Capture the cell that displays the provided text and extract its (X, Y) central coordinate. 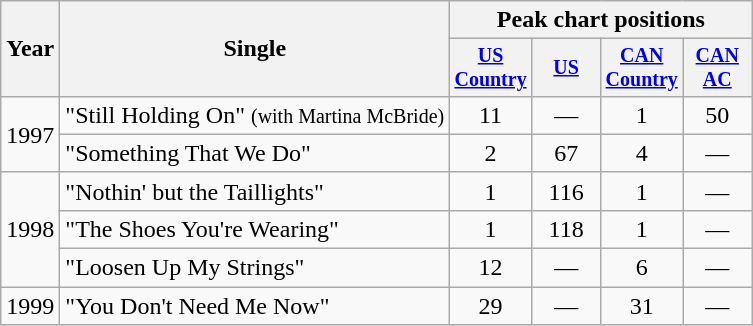
1997 (30, 134)
12 (491, 268)
116 (566, 191)
CAN Country (642, 68)
CAN AC (718, 68)
Year (30, 49)
US (566, 68)
118 (566, 229)
"You Don't Need Me Now" (255, 306)
11 (491, 115)
"The Shoes You're Wearing" (255, 229)
"Something That We Do" (255, 153)
4 (642, 153)
50 (718, 115)
29 (491, 306)
Peak chart positions (601, 20)
2 (491, 153)
"Nothin' but the Taillights" (255, 191)
Single (255, 49)
1998 (30, 229)
1999 (30, 306)
US Country (491, 68)
"Loosen Up My Strings" (255, 268)
67 (566, 153)
"Still Holding On" (with Martina McBride) (255, 115)
31 (642, 306)
6 (642, 268)
